Capture the cell that displays the provided text and extract its (x, y) central coordinate. 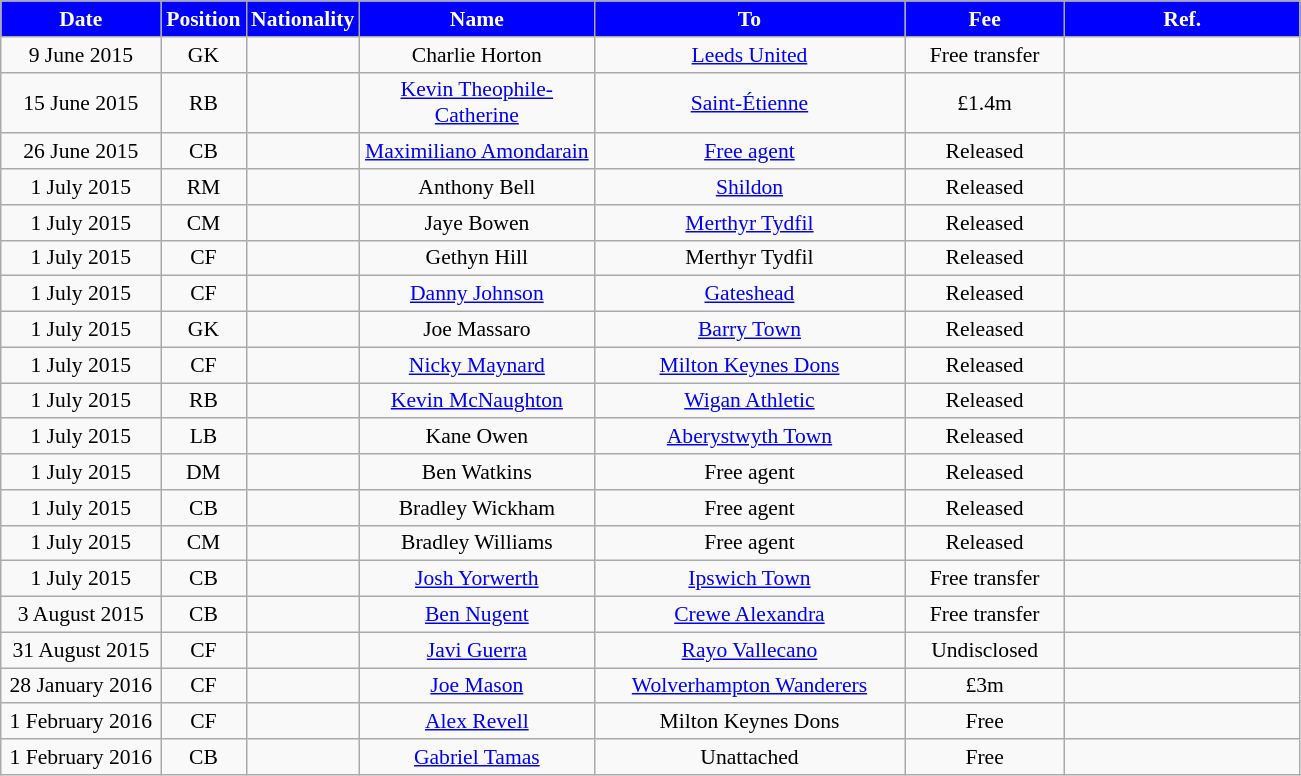
15 June 2015 (81, 102)
Gethyn Hill (476, 258)
9 June 2015 (81, 55)
Aberystwyth Town (749, 437)
Rayo Vallecano (749, 650)
Fee (985, 19)
Name (476, 19)
26 June 2015 (81, 152)
Jaye Bowen (476, 223)
Bradley Wickham (476, 508)
Wigan Athletic (749, 401)
Joe Massaro (476, 330)
Leeds United (749, 55)
Kane Owen (476, 437)
Saint-Étienne (749, 102)
Unattached (749, 757)
Kevin Theophile-Catherine (476, 102)
31 August 2015 (81, 650)
To (749, 19)
3 August 2015 (81, 615)
Ben Nugent (476, 615)
Gateshead (749, 294)
Javi Guerra (476, 650)
LB (204, 437)
Ref. (1182, 19)
Charlie Horton (476, 55)
Gabriel Tamas (476, 757)
Anthony Bell (476, 187)
Position (204, 19)
28 January 2016 (81, 686)
Maximiliano Amondarain (476, 152)
Ipswich Town (749, 579)
Danny Johnson (476, 294)
Kevin McNaughton (476, 401)
Undisclosed (985, 650)
£1.4m (985, 102)
Wolverhampton Wanderers (749, 686)
Nicky Maynard (476, 365)
£3m (985, 686)
Date (81, 19)
Crewe Alexandra (749, 615)
Bradley Williams (476, 543)
DM (204, 472)
Shildon (749, 187)
Josh Yorwerth (476, 579)
Alex Revell (476, 722)
Nationality (302, 19)
Barry Town (749, 330)
RM (204, 187)
Ben Watkins (476, 472)
Joe Mason (476, 686)
